Determine the [X, Y] coordinate at the center of the cell enclosing the given text.  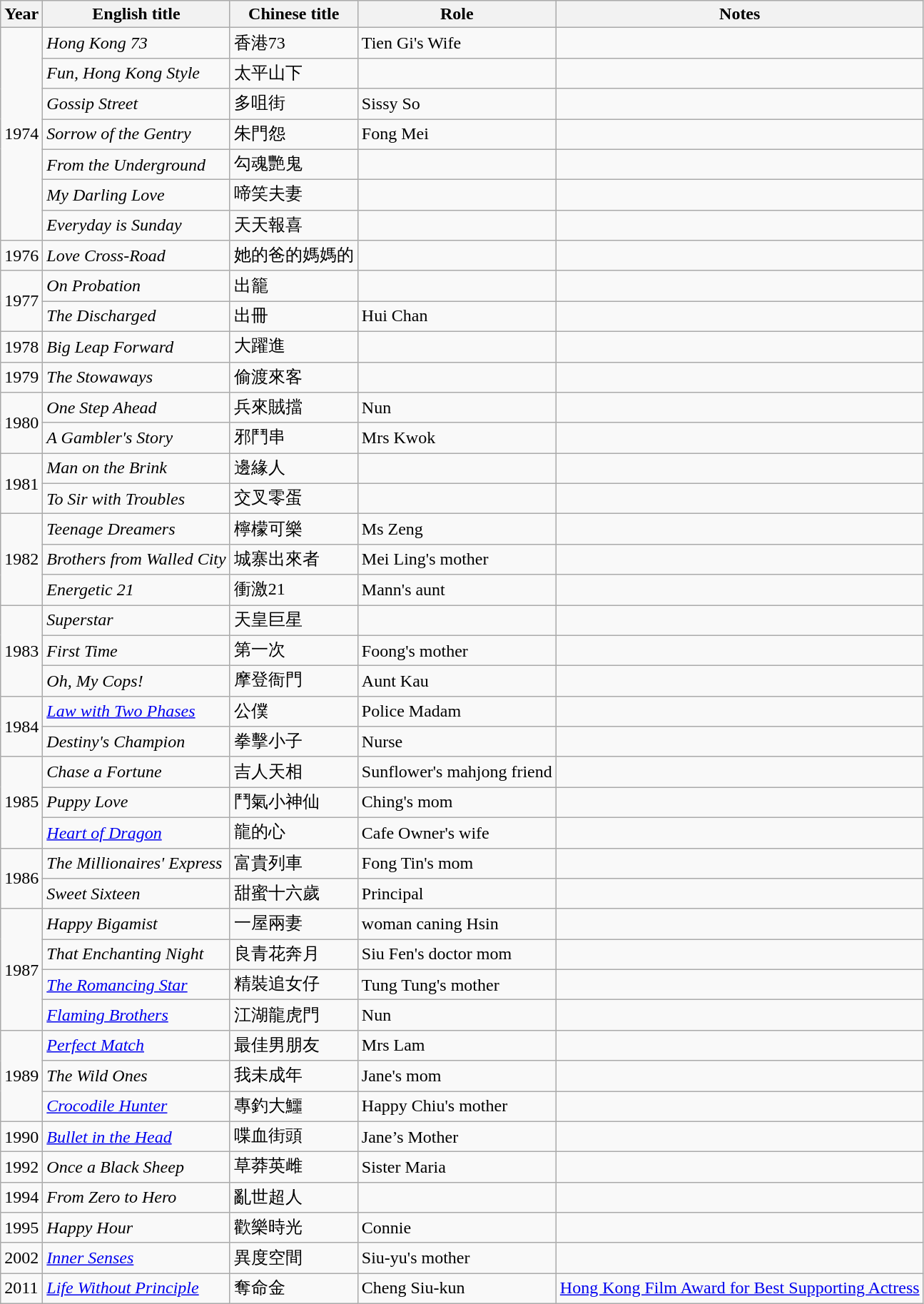
邊緣人 [294, 468]
Cheng Siu-kun [457, 1289]
1978 [21, 347]
Hong Kong Film Award for Best Supporting Actress [739, 1289]
Everyday is Sunday [136, 226]
1977 [21, 301]
Bullet in the Head [136, 1136]
Fong Tin's mom [457, 864]
First Time [136, 651]
歡樂時光 [294, 1228]
Fun, Hong Kong Style [136, 73]
Energetic 21 [136, 590]
專釣大鱷 [294, 1106]
鬥氣小神仙 [294, 802]
摩登衙門 [294, 681]
2002 [21, 1258]
Crocodile Hunter [136, 1106]
檸檬可樂 [294, 530]
The Millionaires' Express [136, 864]
Mrs Kwok [457, 438]
Nurse [457, 742]
Chinese title [294, 14]
奪命金 [294, 1289]
Chase a Fortune [136, 772]
啼笑夫妻 [294, 196]
Sweet Sixteen [136, 894]
Tung Tung's mother [457, 985]
On Probation [136, 285]
Year [21, 14]
Puppy Love [136, 802]
Man on the Brink [136, 468]
1985 [21, 802]
Foong's mother [457, 651]
Mrs Lam [457, 1045]
多咀街 [294, 104]
The Wild Ones [136, 1076]
A Gambler's Story [136, 438]
香港73 [294, 43]
最佳男朋友 [294, 1045]
江湖龍虎門 [294, 1015]
Once a Black Sheep [136, 1168]
Principal [457, 894]
2011 [21, 1289]
大躍進 [294, 347]
拳擊小子 [294, 742]
1994 [21, 1198]
Sunflower's mahjong friend [457, 772]
偷渡來客 [294, 377]
Connie [457, 1228]
吉人天相 [294, 772]
1989 [21, 1076]
富貴列車 [294, 864]
出冊 [294, 317]
Law with Two Phases [136, 711]
1979 [21, 377]
Gossip Street [136, 104]
Aunt Kau [457, 681]
Jane’s Mother [457, 1136]
One Step Ahead [136, 408]
Big Leap Forward [136, 347]
公僕 [294, 711]
Oh, My Cops! [136, 681]
1983 [21, 651]
Mei Ling's mother [457, 560]
良青花奔月 [294, 955]
1976 [21, 256]
To Sir with Troubles [136, 498]
Mann's aunt [457, 590]
我未成年 [294, 1076]
Happy Chiu's mother [457, 1106]
兵來賊擋 [294, 408]
1981 [21, 484]
Jane's mom [457, 1076]
Fong Mei [457, 134]
Sorrow of the Gentry [136, 134]
城寨出來者 [294, 560]
Happy Bigamist [136, 924]
Flaming Brothers [136, 1015]
Tien Gi's Wife [457, 43]
邪鬥串 [294, 438]
朱門怨 [294, 134]
Police Madam [457, 711]
1990 [21, 1136]
Sissy So [457, 104]
1984 [21, 727]
Sister Maria [457, 1168]
My Darling Love [136, 196]
Teenage Dreamers [136, 530]
精裝追女仔 [294, 985]
1980 [21, 423]
1995 [21, 1228]
出籠 [294, 285]
Hong Kong 73 [136, 43]
The Stowaways [136, 377]
English title [136, 14]
Heart of Dragon [136, 832]
草莽英雌 [294, 1168]
The Romancing Star [136, 985]
天皇巨星 [294, 621]
龍的心 [294, 832]
1992 [21, 1168]
The Discharged [136, 317]
異度空間 [294, 1258]
Siu Fen's doctor mom [457, 955]
太平山下 [294, 73]
1982 [21, 560]
天天報喜 [294, 226]
Brothers from Walled City [136, 560]
woman caning Hsin [457, 924]
Hui Chan [457, 317]
1974 [21, 134]
喋血街頭 [294, 1136]
甜蜜十六歲 [294, 894]
亂世超人 [294, 1198]
Cafe Owner's wife [457, 832]
Role [457, 14]
Siu-yu's mother [457, 1258]
交叉零蛋 [294, 498]
1987 [21, 969]
Superstar [136, 621]
From Zero to Hero [136, 1198]
Love Cross-Road [136, 256]
Inner Senses [136, 1258]
Perfect Match [136, 1045]
Life Without Principle [136, 1289]
Ching's mom [457, 802]
1986 [21, 878]
Happy Hour [136, 1228]
Ms Zeng [457, 530]
第一次 [294, 651]
一屋兩妻 [294, 924]
Destiny's Champion [136, 742]
她的爸的媽媽的 [294, 256]
That Enchanting Night [136, 955]
Notes [739, 14]
From the Underground [136, 164]
勾魂艷鬼 [294, 164]
衝激21 [294, 590]
